Search for the cell housing the specified text and yield its [x, y] center coordinate. 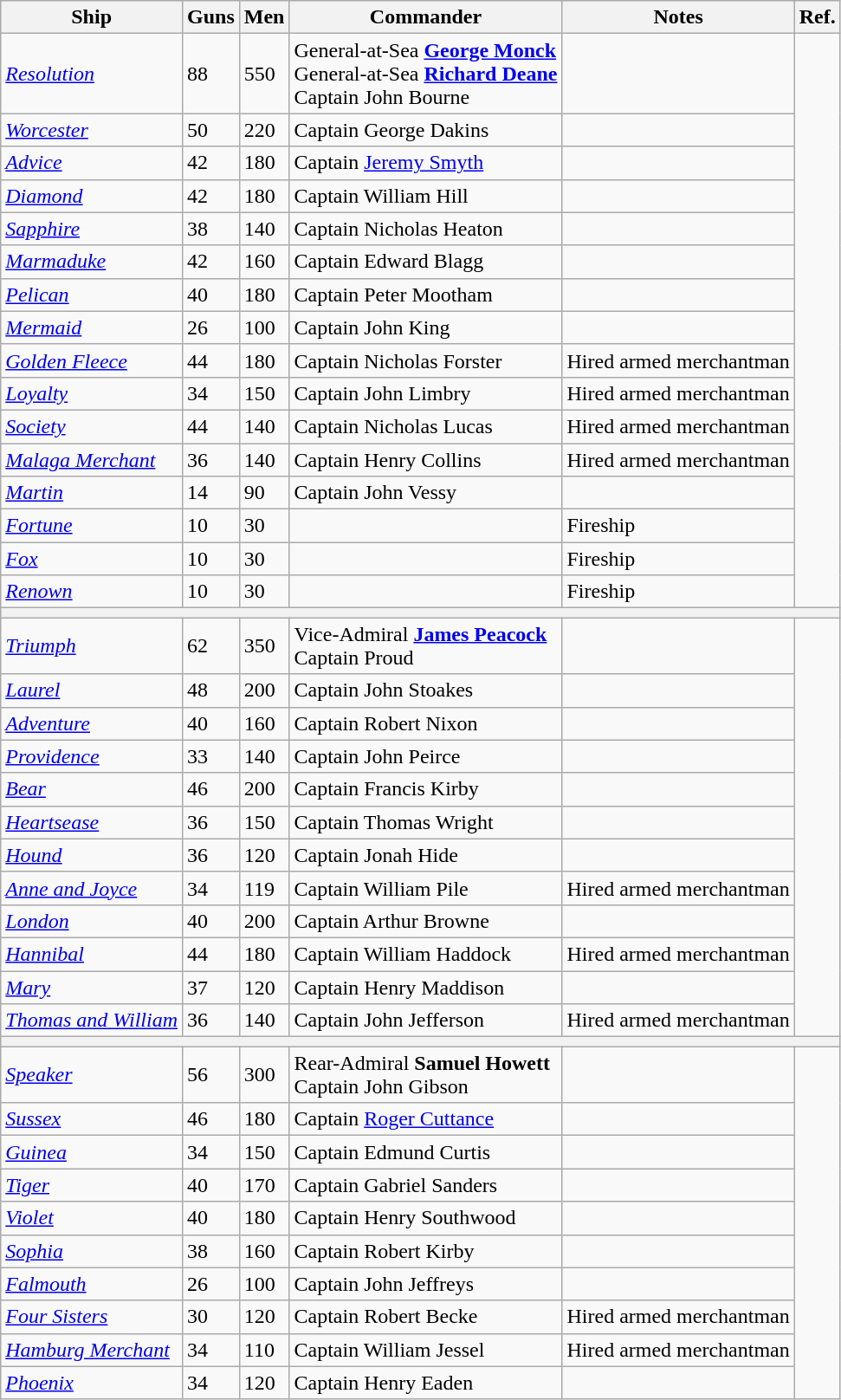
Captain Robert Kirby [426, 1251]
90 [264, 493]
Tiger [92, 1185]
Providence [92, 756]
Captain Henry Maddison [426, 987]
Captain John Limbry [426, 393]
Pelican [92, 295]
Captain John Jeffreys [426, 1284]
Captain Nicholas Lucas [426, 426]
Captain Nicholas Heaton [426, 229]
37 [211, 987]
Adventure [92, 723]
Captain Arthur Browne [426, 921]
Sussex [92, 1119]
110 [264, 1350]
Golden Fleece [92, 360]
Sapphire [92, 229]
48 [211, 690]
Loyalty [92, 393]
Captain William Hill [426, 196]
Diamond [92, 196]
Captain Henry Southwood [426, 1218]
London [92, 921]
Marmaduke [92, 262]
Phoenix [92, 1383]
Martin [92, 493]
Renown [92, 592]
Violet [92, 1218]
220 [264, 130]
Captain Robert Nixon [426, 723]
Captain Gabriel Sanders [426, 1185]
Fortune [92, 526]
33 [211, 756]
Advice [92, 163]
Captain Roger Cuttance [426, 1119]
Men [264, 17]
Captain Jeremy Smyth [426, 163]
Rear-Admiral Samuel HowettCaptain John Gibson [426, 1074]
Captain John Stoakes [426, 690]
Hamburg Merchant [92, 1350]
Captain John Peirce [426, 756]
Laurel [92, 690]
Mary [92, 987]
Captain William Jessel [426, 1350]
50 [211, 130]
Hannibal [92, 954]
Captain Peter Mootham [426, 295]
Resolution [92, 74]
Captain John Jefferson [426, 1021]
Captain Edward Blagg [426, 262]
Sophia [92, 1251]
Captain John King [426, 327]
119 [264, 888]
56 [211, 1074]
Malaga Merchant [92, 460]
Bear [92, 789]
Captain William Pile [426, 888]
300 [264, 1074]
Captain Nicholas Forster [426, 360]
Speaker [92, 1074]
14 [211, 493]
Captain Henry Collins [426, 460]
Captain Francis Kirby [426, 789]
Ship [92, 17]
Four Sisters [92, 1317]
Worcester [92, 130]
General-at-Sea George MonckGeneral-at-Sea Richard DeaneCaptain John Bourne [426, 74]
Anne and Joyce [92, 888]
Captain John Vessy [426, 493]
Captain William Haddock [426, 954]
Captain Thomas Wright [426, 822]
Notes [678, 17]
Hound [92, 855]
Triumph [92, 646]
Captain George Dakins [426, 130]
Society [92, 426]
62 [211, 646]
Ref. [818, 17]
Heartsease [92, 822]
Fox [92, 559]
Thomas and William [92, 1021]
88 [211, 74]
Vice-Admiral James PeacockCaptain Proud [426, 646]
Falmouth [92, 1284]
550 [264, 74]
Guns [211, 17]
350 [264, 646]
Guinea [92, 1152]
Captain Robert Becke [426, 1317]
Commander [426, 17]
Captain Henry Eaden [426, 1383]
Mermaid [92, 327]
Captain Jonah Hide [426, 855]
170 [264, 1185]
Captain Edmund Curtis [426, 1152]
